Capture the cell that displays the provided text and extract its [x, y] central coordinate. 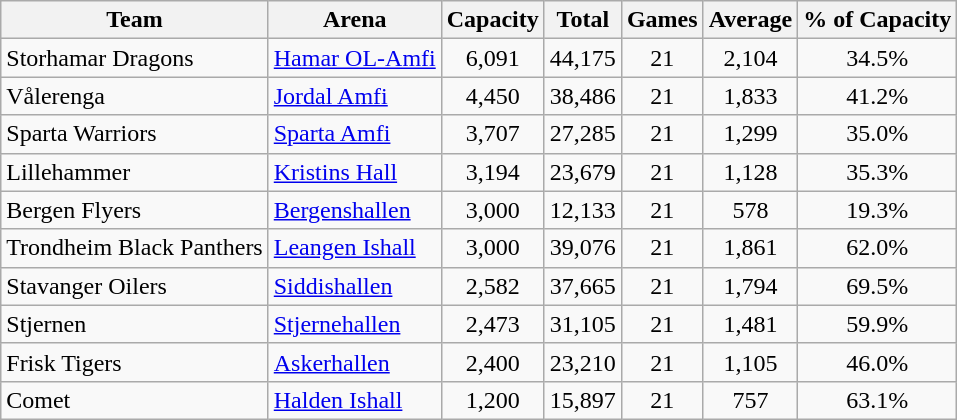
46.0% [878, 362]
27,285 [582, 134]
Hamar OL-Amfi [354, 58]
Trondheim Black Panthers [134, 248]
59.9% [878, 324]
38,486 [582, 96]
Average [750, 20]
2,400 [492, 362]
2,104 [750, 58]
1,299 [750, 134]
23,210 [582, 362]
1,861 [750, 248]
63.1% [878, 400]
6,091 [492, 58]
Comet [134, 400]
Bergenshallen [354, 210]
578 [750, 210]
1,833 [750, 96]
Sparta Warriors [134, 134]
23,679 [582, 172]
3,194 [492, 172]
Vålerenga [134, 96]
Halden Ishall [354, 400]
Frisk Tigers [134, 362]
2,582 [492, 286]
Stjernehallen [354, 324]
Kristins Hall [354, 172]
3,707 [492, 134]
35.0% [878, 134]
Sparta Amfi [354, 134]
41.2% [878, 96]
15,897 [582, 400]
Leangen Ishall [354, 248]
37,665 [582, 286]
1,128 [750, 172]
2,473 [492, 324]
12,133 [582, 210]
Storhamar Dragons [134, 58]
1,481 [750, 324]
Team [134, 20]
Lillehammer [134, 172]
Stjernen [134, 324]
Games [662, 20]
44,175 [582, 58]
39,076 [582, 248]
1,105 [750, 362]
31,105 [582, 324]
Capacity [492, 20]
35.3% [878, 172]
1,794 [750, 286]
Stavanger Oilers [134, 286]
Bergen Flyers [134, 210]
1,200 [492, 400]
4,450 [492, 96]
% of Capacity [878, 20]
69.5% [878, 286]
34.5% [878, 58]
Siddishallen [354, 286]
62.0% [878, 248]
Askerhallen [354, 362]
19.3% [878, 210]
757 [750, 400]
Arena [354, 20]
Jordal Amfi [354, 96]
Total [582, 20]
